From the cell containing the given text, extract its center point as [x, y] coordinate. 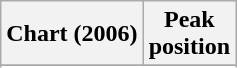
Chart (2006) [72, 34]
Peakposition [189, 34]
